From the cell containing the given text, extract its center point as (x, y) coordinate. 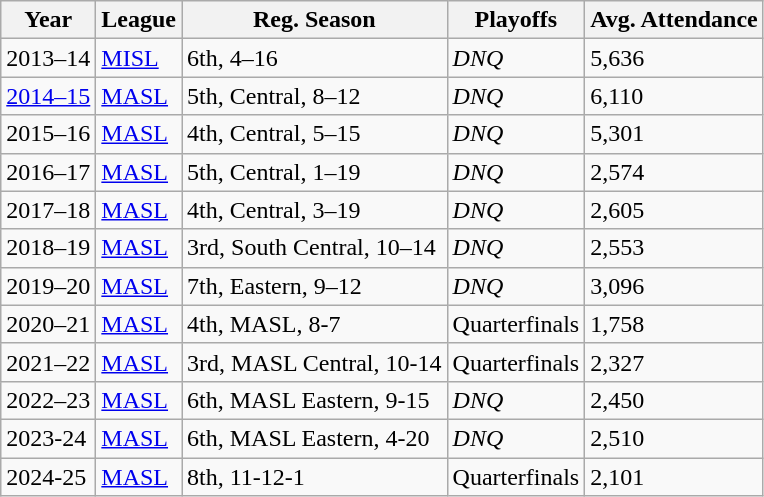
3rd, South Central, 10–14 (314, 248)
5th, Central, 1–19 (314, 172)
Avg. Attendance (674, 20)
2,510 (674, 438)
4th, Central, 5–15 (314, 134)
7th, Eastern, 9–12 (314, 286)
2020–21 (48, 324)
2019–20 (48, 286)
2022–23 (48, 400)
2018–19 (48, 248)
2,101 (674, 477)
6th, MASL Eastern, 4-20 (314, 438)
2,450 (674, 400)
5,301 (674, 134)
5th, Central, 8–12 (314, 96)
2014–15 (48, 96)
2,553 (674, 248)
6th, MASL Eastern, 9-15 (314, 400)
2016–17 (48, 172)
2013–14 (48, 58)
MISL (139, 58)
5,636 (674, 58)
4th, Central, 3–19 (314, 210)
8th, 11-12-1 (314, 477)
1,758 (674, 324)
League (139, 20)
2017–18 (48, 210)
2015–16 (48, 134)
3,096 (674, 286)
2023-24 (48, 438)
Year (48, 20)
Playoffs (516, 20)
Reg. Season (314, 20)
2,605 (674, 210)
2021–22 (48, 362)
2,574 (674, 172)
6,110 (674, 96)
2024-25 (48, 477)
6th, 4–16 (314, 58)
4th, MASL, 8-7 (314, 324)
2,327 (674, 362)
3rd, MASL Central, 10-14 (314, 362)
